Pinpoint the cell where the given text exists, returning its [X, Y] midpoint coordinate. 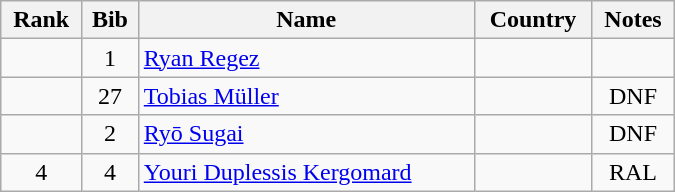
1 [110, 58]
27 [110, 96]
Bib [110, 20]
Ryō Sugai [306, 134]
Ryan Regez [306, 58]
2 [110, 134]
Youri Duplessis Kergomard [306, 172]
Country [533, 20]
Tobias Müller [306, 96]
Rank [42, 20]
Notes [633, 20]
Name [306, 20]
RAL [633, 172]
